Provide the [X, Y] coordinate of the cell's center where the given text is located.  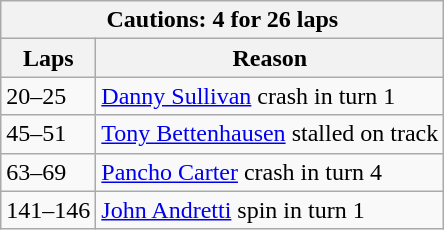
Laps [48, 58]
Tony Bettenhausen stalled on track [270, 134]
Danny Sullivan crash in turn 1 [270, 96]
63–69 [48, 172]
John Andretti spin in turn 1 [270, 210]
Cautions: 4 for 26 laps [222, 20]
141–146 [48, 210]
45–51 [48, 134]
20–25 [48, 96]
Reason [270, 58]
Pancho Carter crash in turn 4 [270, 172]
